Capture the cell that displays the provided text and extract its [X, Y] central coordinate. 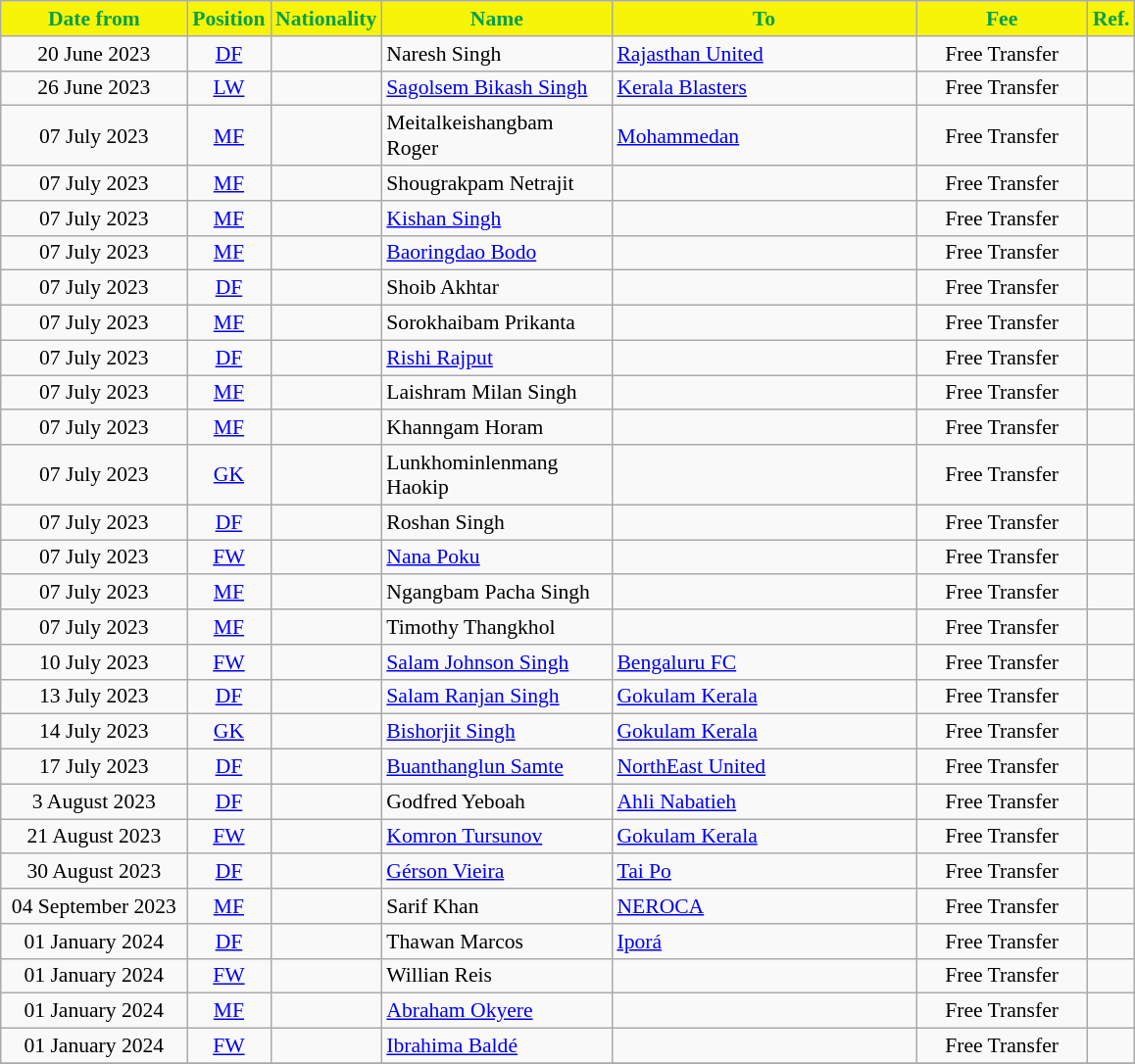
14 July 2023 [94, 732]
Laishram Milan Singh [496, 393]
Name [496, 19]
Timothy Thangkhol [496, 627]
Roshan Singh [496, 522]
Nationality [325, 19]
Mohammedan [764, 135]
10 July 2023 [94, 662]
Sorokhaibam Prikanta [496, 323]
Rajasthan United [764, 54]
Position [229, 19]
Fee [1002, 19]
Thawan Marcos [496, 942]
Date from [94, 19]
3 August 2023 [94, 801]
Naresh Singh [496, 54]
Rishi Rajput [496, 358]
Gérson Vieira [496, 872]
NorthEast United [764, 767]
Salam Johnson Singh [496, 662]
Meitalkeishangbam Roger [496, 135]
Iporá [764, 942]
Lunkhominlenmang Haokip [496, 474]
Bishorjit Singh [496, 732]
Salam Ranjan Singh [496, 697]
NEROCA [764, 906]
Tai Po [764, 872]
LW [229, 88]
Ibrahima Baldé [496, 1046]
To [764, 19]
30 August 2023 [94, 872]
Nana Poku [496, 557]
04 September 2023 [94, 906]
Sarif Khan [496, 906]
Komron Tursunov [496, 837]
Khanngam Horam [496, 428]
21 August 2023 [94, 837]
26 June 2023 [94, 88]
Willian Reis [496, 976]
17 July 2023 [94, 767]
Godfred Yeboah [496, 801]
Ref. [1111, 19]
Kerala Blasters [764, 88]
Buanthanglun Samte [496, 767]
Abraham Okyere [496, 1011]
Kishan Singh [496, 218]
Bengaluru FC [764, 662]
Ngangbam Pacha Singh [496, 593]
Shougrakpam Netrajit [496, 183]
13 July 2023 [94, 697]
Baoringdao Bodo [496, 253]
Ahli Nabatieh [764, 801]
Shoib Akhtar [496, 288]
Sagolsem Bikash Singh [496, 88]
20 June 2023 [94, 54]
